Extract the (x, y) coordinate from the center of the cell holding the provided text.  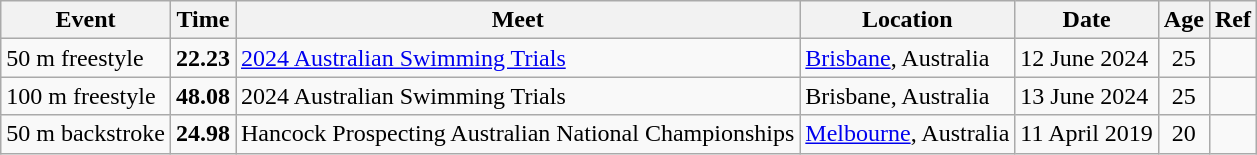
20 (1184, 134)
Event (86, 20)
50 m backstroke (86, 134)
Age (1184, 20)
Date (1087, 20)
13 June 2024 (1087, 96)
Location (908, 20)
Melbourne, Australia (908, 134)
24.98 (202, 134)
22.23 (202, 58)
Ref (1232, 20)
Hancock Prospecting Australian National Championships (518, 134)
50 m freestyle (86, 58)
100 m freestyle (86, 96)
48.08 (202, 96)
12 June 2024 (1087, 58)
Meet (518, 20)
Time (202, 20)
11 April 2019 (1087, 134)
